Capture the cell that displays the provided text and extract its (x, y) central coordinate. 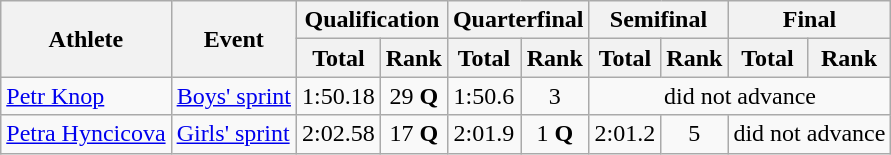
1:50.18 (339, 96)
Semifinal (658, 20)
2:01.9 (484, 134)
5 (694, 134)
Final (810, 20)
17 Q (414, 134)
1 Q (555, 134)
Boys' sprint (234, 96)
Athlete (86, 39)
2:02.58 (339, 134)
3 (555, 96)
2:01.2 (625, 134)
Petra Hyncicova (86, 134)
Girls' sprint (234, 134)
Petr Knop (86, 96)
1:50.6 (484, 96)
Quarterfinal (518, 20)
Event (234, 39)
29 Q (414, 96)
Qualification (372, 20)
